Extract the (x, y) coordinate from the center of the cell holding the provided text.  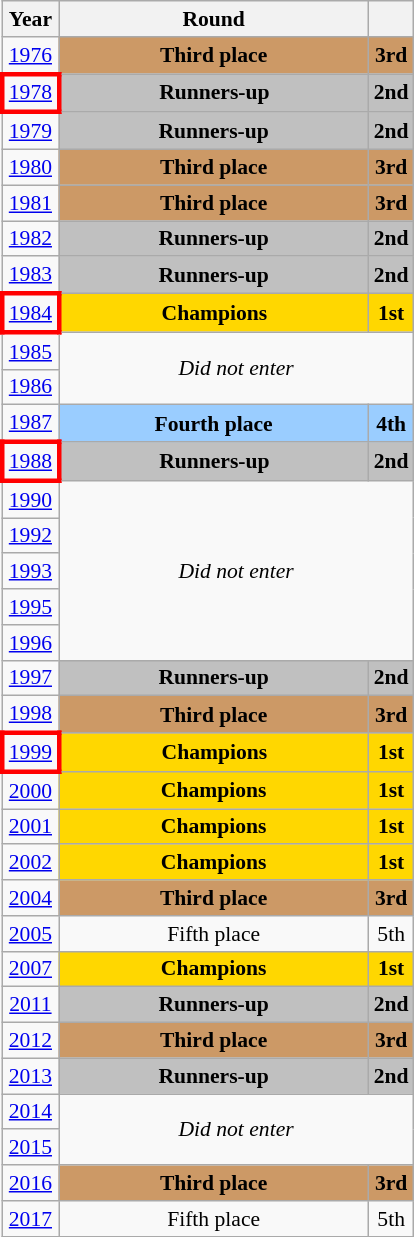
2013 (30, 1076)
2017 (30, 1219)
1983 (30, 276)
1998 (30, 714)
Year (30, 19)
1985 (30, 350)
1979 (30, 132)
1993 (30, 572)
1996 (30, 643)
1995 (30, 607)
1986 (30, 387)
1990 (30, 500)
2016 (30, 1183)
2007 (30, 969)
1976 (30, 56)
2002 (30, 863)
1992 (30, 536)
1997 (30, 678)
1981 (30, 203)
1987 (30, 424)
2001 (30, 827)
1988 (30, 462)
Fourth place (214, 424)
2014 (30, 1112)
Round (214, 19)
2004 (30, 898)
1980 (30, 168)
2005 (30, 934)
2012 (30, 1041)
1982 (30, 239)
2015 (30, 1148)
1984 (30, 314)
2011 (30, 1005)
4th (392, 424)
1999 (30, 752)
1978 (30, 94)
2000 (30, 790)
